Find where the given text appears and provide that cell's center as (x, y) coordinate. 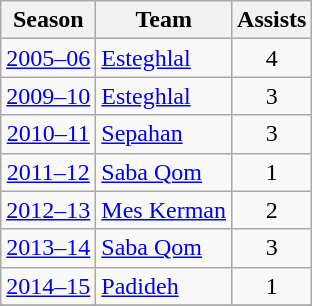
4 (272, 58)
2 (272, 210)
2012–13 (48, 210)
Sepahan (164, 134)
Team (164, 20)
2013–14 (48, 248)
Season (48, 20)
2011–12 (48, 172)
2014–15 (48, 286)
Assists (272, 20)
2009–10 (48, 96)
2005–06 (48, 58)
Padideh (164, 286)
Mes Kerman (164, 210)
2010–11 (48, 134)
